Find where the given text appears and provide that cell's center as [X, Y] coordinate. 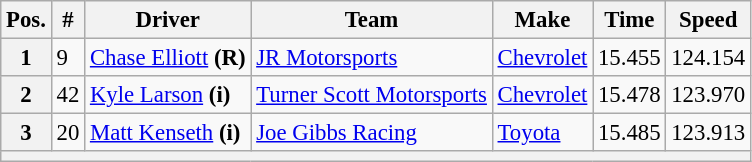
Matt Kenseth (i) [168, 133]
123.970 [708, 95]
Time [630, 20]
15.478 [630, 95]
15.485 [630, 133]
JR Motorsports [372, 58]
Make [542, 20]
Pos. [26, 20]
2 [26, 95]
Toyota [542, 133]
Driver [168, 20]
Speed [708, 20]
# [68, 20]
Team [372, 20]
15.455 [630, 58]
Joe Gibbs Racing [372, 133]
124.154 [708, 58]
9 [68, 58]
Chase Elliott (R) [168, 58]
3 [26, 133]
42 [68, 95]
Turner Scott Motorsports [372, 95]
1 [26, 58]
20 [68, 133]
Kyle Larson (i) [168, 95]
123.913 [708, 133]
